Pinpoint the cell where the given text exists, returning its (x, y) midpoint coordinate. 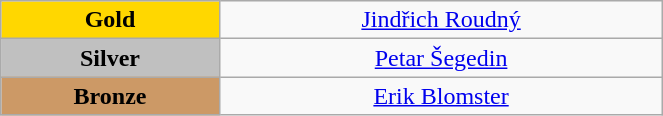
Bronze (110, 96)
Gold (110, 20)
Jindřich Roudný (441, 20)
Silver (110, 58)
Petar Šegedin (441, 58)
Erik Blomster (441, 96)
